Provide the (x, y) coordinate of the cell's center where the given text is located.  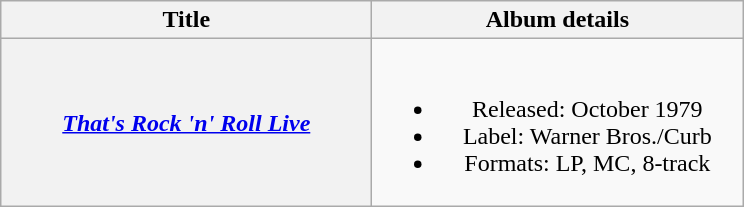
Album details (558, 20)
Title (186, 20)
Released: October 1979Label: Warner Bros./CurbFormats: LP, MC, 8-track (558, 122)
That's Rock 'n' Roll Live (186, 122)
